Scan for the cell matching the given text and deliver its [X, Y] coordinate at center. 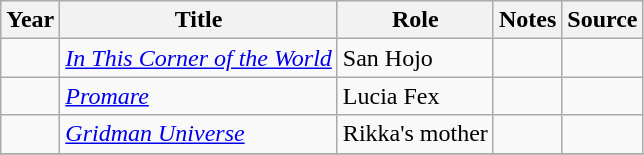
Lucia Fex [415, 96]
Notes [527, 20]
Year [30, 20]
In This Corner of the World [199, 58]
Promare [199, 96]
Title [199, 20]
Rikka's mother [415, 134]
Role [415, 20]
Gridman Universe [199, 134]
Source [602, 20]
San Hojo [415, 58]
